Search for the cell housing the specified text and yield its (X, Y) center coordinate. 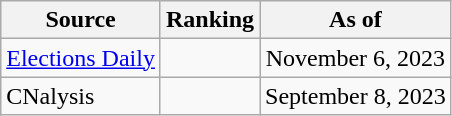
CNalysis (81, 96)
Source (81, 20)
November 6, 2023 (356, 58)
Ranking (210, 20)
September 8, 2023 (356, 96)
Elections Daily (81, 58)
As of (356, 20)
